Extract the (x, y) coordinate from the center of the cell holding the provided text.  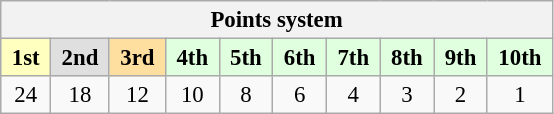
7th (353, 58)
5th (246, 58)
6th (300, 58)
12 (137, 95)
10 (192, 95)
10th (520, 58)
2nd (80, 58)
8th (407, 58)
4 (353, 95)
1 (520, 95)
8 (246, 95)
1st (26, 58)
3rd (137, 58)
2 (461, 95)
4th (192, 58)
9th (461, 58)
24 (26, 95)
18 (80, 95)
Points system (277, 20)
6 (300, 95)
3 (407, 95)
